Scan for the cell matching the given text and deliver its (X, Y) coordinate at center. 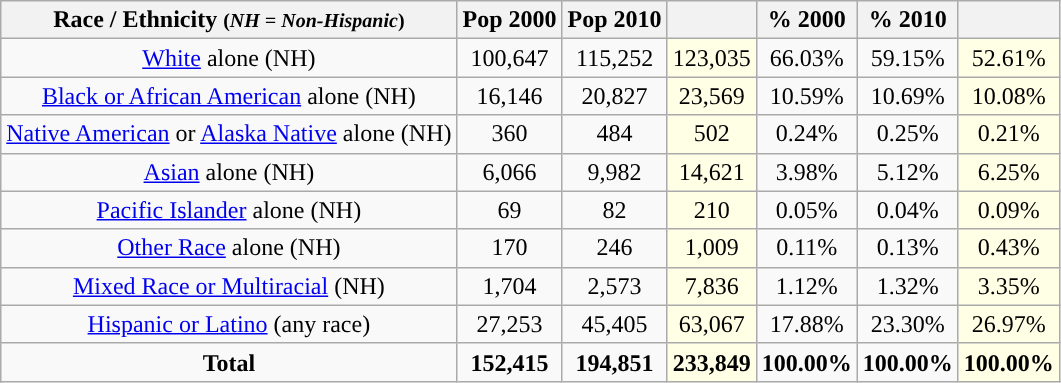
Pop 2000 (510, 20)
45,405 (614, 324)
484 (614, 134)
27,253 (510, 324)
170 (510, 248)
69 (510, 210)
2,573 (614, 286)
1,704 (510, 286)
360 (510, 134)
233,849 (712, 362)
115,252 (614, 58)
26.97% (1008, 324)
Other Race alone (NH) (229, 248)
502 (712, 134)
Mixed Race or Multiracial (NH) (229, 286)
0.25% (908, 134)
17.88% (806, 324)
10.08% (1008, 96)
1.32% (908, 286)
10.59% (806, 96)
0.24% (806, 134)
Pop 2010 (614, 20)
194,851 (614, 362)
0.13% (908, 248)
20,827 (614, 96)
1.12% (806, 286)
6,066 (510, 172)
100,647 (510, 58)
6.25% (1008, 172)
Race / Ethnicity (NH = Non-Hispanic) (229, 20)
0.04% (908, 210)
0.09% (1008, 210)
14,621 (712, 172)
52.61% (1008, 58)
152,415 (510, 362)
3.35% (1008, 286)
5.12% (908, 172)
0.43% (1008, 248)
66.03% (806, 58)
9,982 (614, 172)
White alone (NH) (229, 58)
0.11% (806, 248)
210 (712, 210)
1,009 (712, 248)
7,836 (712, 286)
Native American or Alaska Native alone (NH) (229, 134)
0.05% (806, 210)
Asian alone (NH) (229, 172)
23,569 (712, 96)
Pacific Islander alone (NH) (229, 210)
16,146 (510, 96)
Hispanic or Latino (any race) (229, 324)
% 2010 (908, 20)
0.21% (1008, 134)
10.69% (908, 96)
82 (614, 210)
Total (229, 362)
3.98% (806, 172)
23.30% (908, 324)
Black or African American alone (NH) (229, 96)
59.15% (908, 58)
123,035 (712, 58)
246 (614, 248)
63,067 (712, 324)
% 2000 (806, 20)
